Output the (x, y) coordinate of the center of the cell containing the given text.  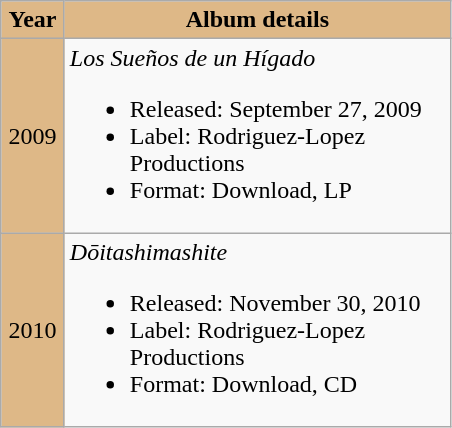
2010 (33, 330)
DōitashimashiteReleased: November 30, 2010Label: Rodriguez-Lopez ProductionsFormat: Download, CD (257, 330)
Los Sueños de un HígadoReleased: September 27, 2009Label: Rodriguez-Lopez ProductionsFormat: Download, LP (257, 136)
Year (33, 20)
Album details (257, 20)
2009 (33, 136)
